Locate the cell with the specified text and output its [X, Y] center coordinate. 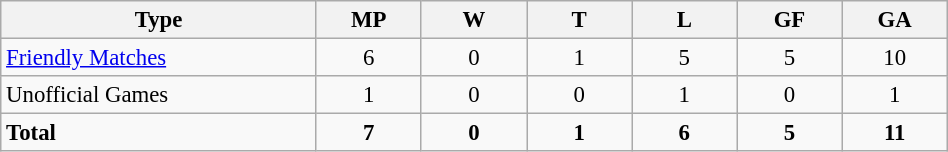
Total [158, 133]
W [474, 20]
GA [894, 20]
10 [894, 58]
11 [894, 133]
MP [368, 20]
L [684, 20]
7 [368, 133]
Friendly Matches [158, 58]
Unofficial Games [158, 95]
GF [790, 20]
T [580, 20]
Type [158, 20]
